Return [x, y] of the center of cell containing provided text 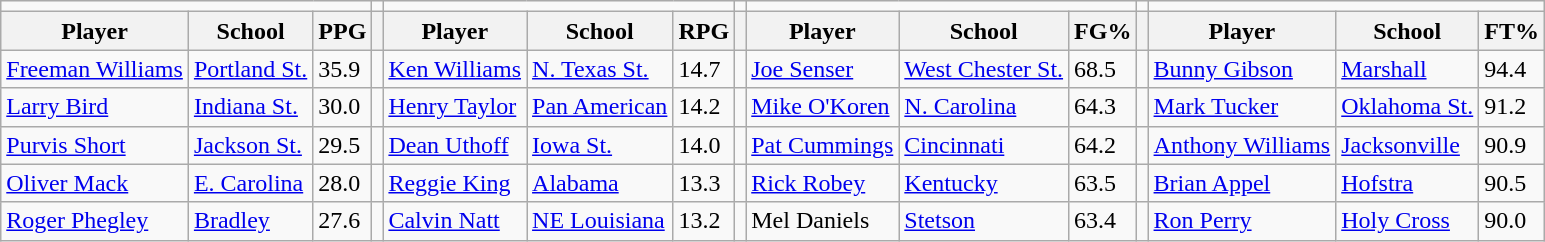
Oklahoma St. [1408, 107]
Rick Robey [822, 183]
Mel Daniels [822, 221]
Roger Phegley [95, 221]
Alabama [600, 183]
Hofstra [1408, 183]
West Chester St. [984, 69]
Reggie King [455, 183]
91.2 [1512, 107]
Dean Uthoff [455, 145]
13.3 [704, 183]
Mike O'Koren [822, 107]
27.6 [342, 221]
Joe Senser [822, 69]
Marshall [1408, 69]
FT% [1512, 31]
Ron Perry [1242, 221]
Stetson [984, 221]
NE Louisiana [600, 221]
63.4 [1103, 221]
Bradley [250, 221]
PPG [342, 31]
30.0 [342, 107]
28.0 [342, 183]
90.0 [1512, 221]
64.3 [1103, 107]
Henry Taylor [455, 107]
Calvin Natt [455, 221]
63.5 [1103, 183]
Mark Tucker [1242, 107]
13.2 [704, 221]
90.5 [1512, 183]
14.2 [704, 107]
14.7 [704, 69]
Jackson St. [250, 145]
Ken Williams [455, 69]
Brian Appel [1242, 183]
RPG [704, 31]
Anthony Williams [1242, 145]
14.0 [704, 145]
90.9 [1512, 145]
Bunny Gibson [1242, 69]
Kentucky [984, 183]
Pat Cummings [822, 145]
Larry Bird [95, 107]
35.9 [342, 69]
Portland St. [250, 69]
Freeman Williams [95, 69]
Cincinnati [984, 145]
Purvis Short [95, 145]
Oliver Mack [95, 183]
Indiana St. [250, 107]
68.5 [1103, 69]
64.2 [1103, 145]
Jacksonville [1408, 145]
N. Carolina [984, 107]
29.5 [342, 145]
FG% [1103, 31]
Pan American [600, 107]
N. Texas St. [600, 69]
94.4 [1512, 69]
Iowa St. [600, 145]
Holy Cross [1408, 221]
E. Carolina [250, 183]
